Provide the (X, Y) coordinate of the cell's center where the given text is located.  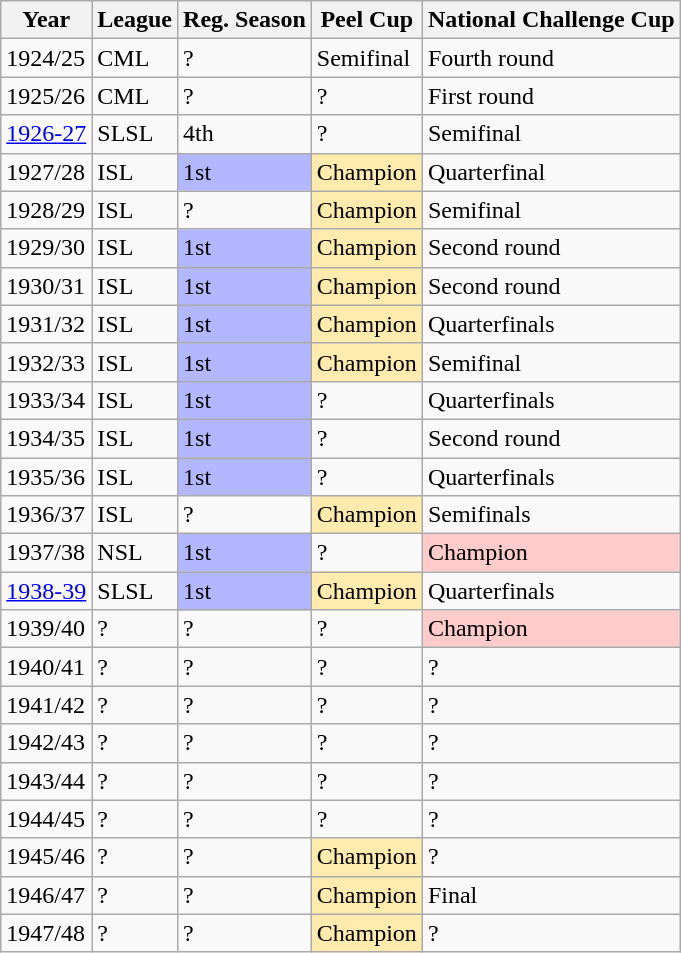
Peel Cup (366, 20)
Reg. Season (245, 20)
1945/46 (46, 857)
1926-27 (46, 134)
1925/26 (46, 96)
1934/35 (46, 438)
Quarterfinal (551, 172)
1947/48 (46, 933)
1933/34 (46, 400)
1943/44 (46, 781)
1931/32 (46, 324)
Semifinals (551, 515)
1942/43 (46, 743)
1944/45 (46, 819)
NSL (135, 553)
1946/47 (46, 895)
1930/31 (46, 286)
1939/40 (46, 629)
1940/41 (46, 667)
4th (245, 134)
1927/28 (46, 172)
1937/38 (46, 553)
1928/29 (46, 210)
1941/42 (46, 705)
Fourth round (551, 58)
1929/30 (46, 248)
National Challenge Cup (551, 20)
1935/36 (46, 477)
1924/25 (46, 58)
Year (46, 20)
1932/33 (46, 362)
First round (551, 96)
1936/37 (46, 515)
1938-39 (46, 591)
League (135, 20)
Final (551, 895)
